For the text-containing cell, return its midpoint in [x, y] coordinate format. 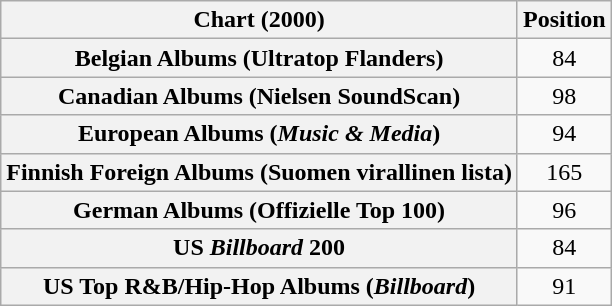
Finnish Foreign Albums (Suomen virallinen lista) [260, 172]
165 [564, 172]
Canadian Albums (Nielsen SoundScan) [260, 96]
94 [564, 134]
US Top R&B/Hip-Hop Albums (Billboard) [260, 286]
European Albums (Music & Media) [260, 134]
US Billboard 200 [260, 248]
German Albums (Offizielle Top 100) [260, 210]
Position [564, 20]
Belgian Albums (Ultratop Flanders) [260, 58]
98 [564, 96]
96 [564, 210]
Chart (2000) [260, 20]
91 [564, 286]
